Locate the cell with the specified text and output its [x, y] center coordinate. 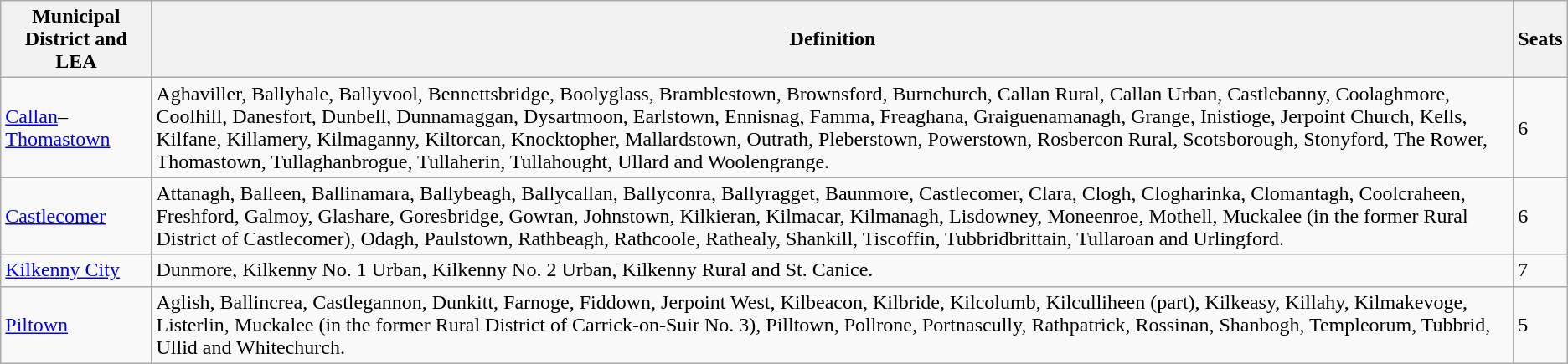
Municipal District and LEA [76, 39]
5 [1540, 325]
7 [1540, 270]
Callan–Thomastown [76, 127]
Definition [833, 39]
Seats [1540, 39]
Piltown [76, 325]
Dunmore, Kilkenny No. 1 Urban, Kilkenny No. 2 Urban, Kilkenny Rural and St. Canice. [833, 270]
Kilkenny City [76, 270]
Castlecomer [76, 216]
